Find where the given text appears and provide that cell's center as [X, Y] coordinate. 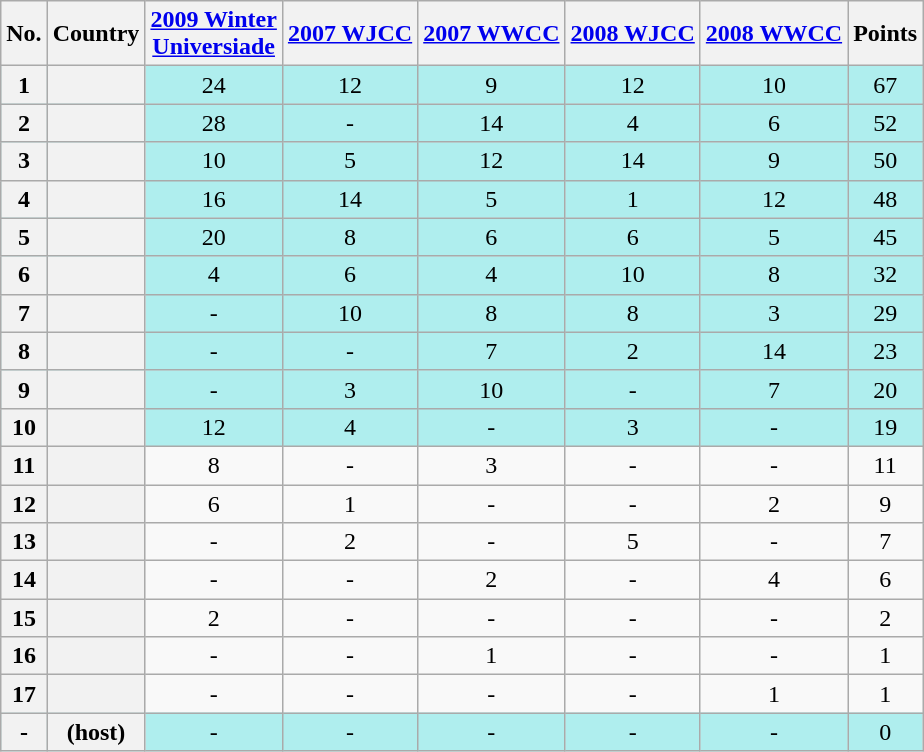
29 [886, 313]
2008 WWCC [774, 34]
Country [96, 34]
19 [886, 427]
48 [886, 199]
67 [886, 85]
13 [24, 542]
52 [886, 123]
2009 Winter Universiade [214, 34]
50 [886, 161]
2007 WJCC [350, 34]
2008 WJCC [632, 34]
24 [214, 85]
32 [886, 275]
45 [886, 237]
No. [24, 34]
17 [24, 694]
Points [886, 34]
0 [886, 732]
28 [214, 123]
2007 WWCC [492, 34]
23 [886, 351]
(host) [96, 732]
15 [24, 618]
